Return (x, y) of the center of cell containing provided text 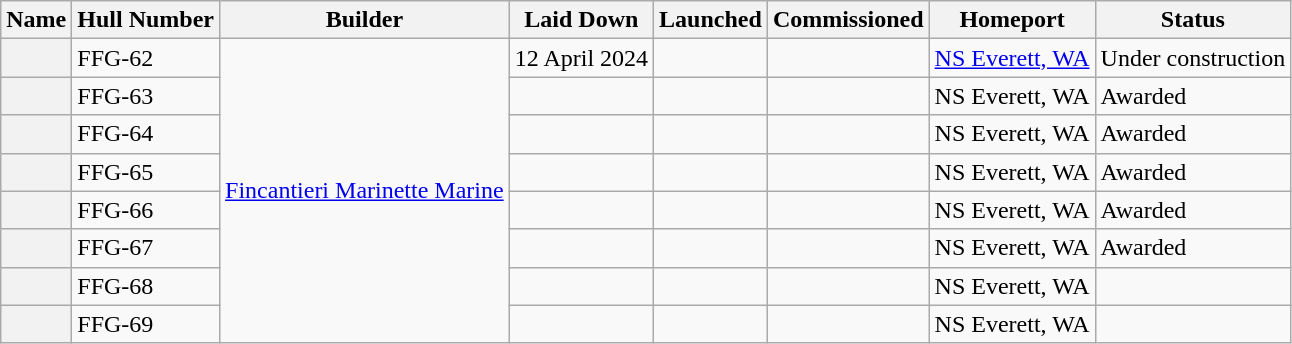
Builder (365, 20)
FFG-62 (146, 58)
Hull Number (146, 20)
Name (36, 20)
Under construction (1193, 58)
FFG-69 (146, 324)
FFG-66 (146, 210)
Launched (711, 20)
Status (1193, 20)
Fincantieri Marinette Marine (365, 191)
Homeport (1012, 20)
FFG-64 (146, 134)
FFG-68 (146, 286)
FFG-65 (146, 172)
FFG-63 (146, 96)
Laid Down (581, 20)
12 April 2024 (581, 58)
Commissioned (848, 20)
FFG-67 (146, 248)
